Detect which cell encompasses the target text, then output its [x, y] center coordinate. 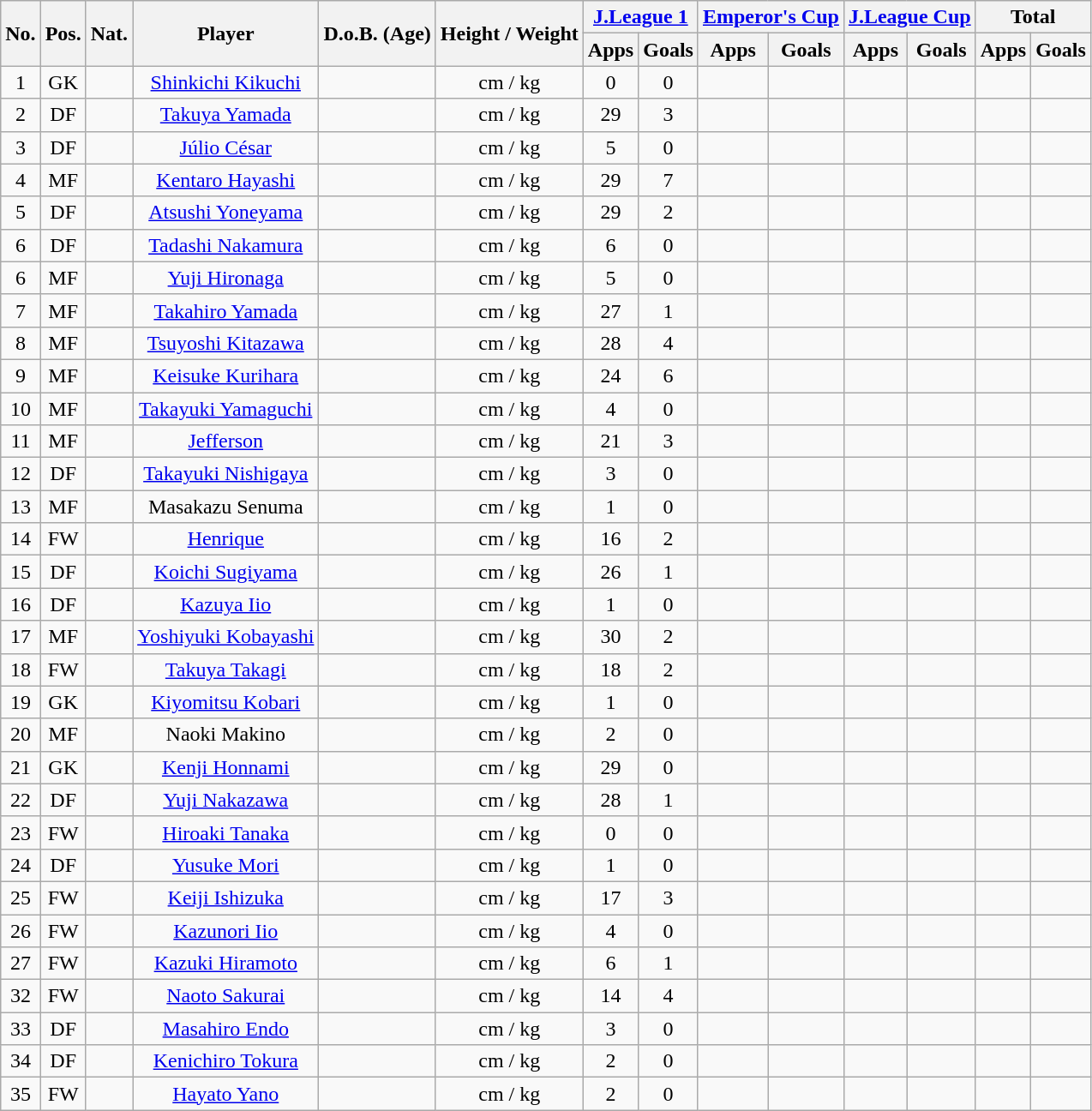
Takahiro Yamada [226, 310]
Emperor's Cup [771, 17]
Height / Weight [509, 33]
Jefferson [226, 441]
23 [21, 832]
22 [21, 800]
11 [21, 441]
Hiroaki Tanaka [226, 832]
Kazuya Iio [226, 604]
15 [21, 572]
Shinkichi Kikuchi [226, 82]
Naoki Makino [226, 735]
J.League 1 [640, 17]
25 [21, 898]
Takuya Takagi [226, 670]
Tadashi Nakamura [226, 245]
Total [1033, 17]
Keisuke Kurihara [226, 375]
Takayuki Yamaguchi [226, 409]
9 [21, 375]
Kazuki Hiramoto [226, 964]
Yoshiyuki Kobayashi [226, 637]
Koichi Sugiyama [226, 572]
Takayuki Nishigaya [226, 474]
20 [21, 735]
Masakazu Senuma [226, 507]
Kenichiro Tokura [226, 1061]
Kiyomitsu Kobari [226, 702]
30 [610, 637]
Naoto Sakurai [226, 996]
Yuji Hironaga [226, 278]
Pos. [63, 33]
19 [21, 702]
Júlio César [226, 147]
Takuya Yamada [226, 115]
D.o.B. (Age) [377, 33]
35 [21, 1094]
Tsuyoshi Kitazawa [226, 343]
Yusuke Mori [226, 865]
32 [21, 996]
10 [21, 409]
8 [21, 343]
34 [21, 1061]
33 [21, 1029]
Hayato Yano [226, 1094]
Atsushi Yoneyama [226, 213]
Kentaro Hayashi [226, 180]
12 [21, 474]
Keiji Ishizuka [226, 898]
No. [21, 33]
Player [226, 33]
Kazunori Iio [226, 930]
Masahiro Endo [226, 1029]
13 [21, 507]
Nat. [109, 33]
Yuji Nakazawa [226, 800]
Kenji Honnami [226, 767]
J.League Cup [909, 17]
Henrique [226, 539]
